Find where the given text appears and provide that cell's center as [x, y] coordinate. 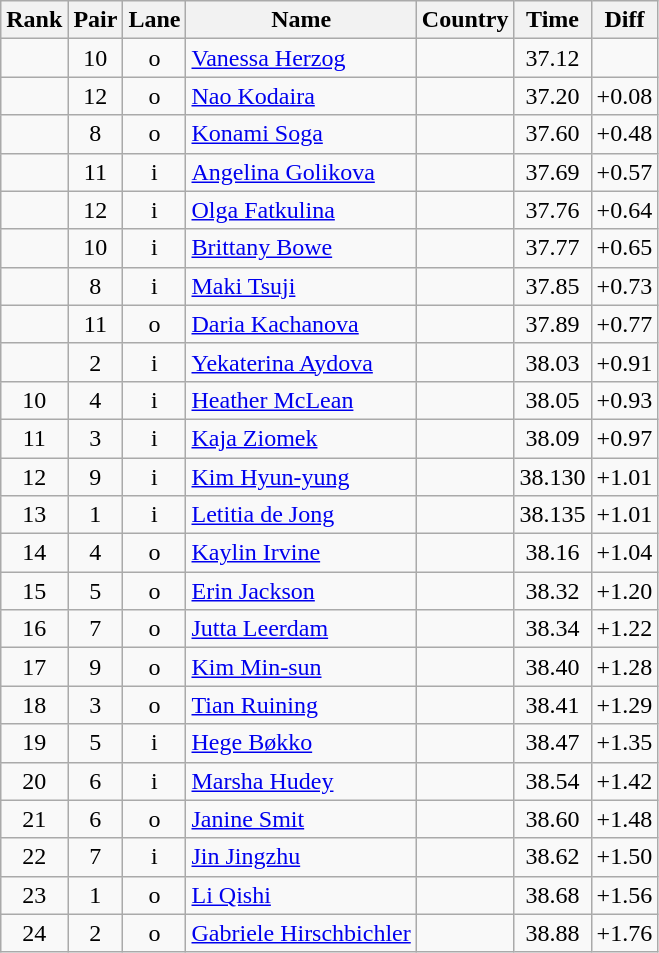
38.16 [552, 553]
Tian Ruining [301, 705]
Pair [96, 20]
38.47 [552, 743]
+1.42 [624, 781]
Angelina Golikova [301, 172]
38.40 [552, 667]
37.77 [552, 248]
Letitia de Jong [301, 515]
Erin Jackson [301, 591]
38.54 [552, 781]
Kim Hyun-yung [301, 477]
38.60 [552, 819]
Maki Tsuji [301, 286]
+1.20 [624, 591]
37.89 [552, 324]
38.88 [552, 933]
Daria Kachanova [301, 324]
15 [34, 591]
+1.35 [624, 743]
Kim Min-sun [301, 667]
Janine Smit [301, 819]
+0.48 [624, 134]
+1.28 [624, 667]
Nao Kodaira [301, 96]
16 [34, 629]
Kaylin Irvine [301, 553]
14 [34, 553]
37.60 [552, 134]
Country [465, 20]
17 [34, 667]
Gabriele Hirschbichler [301, 933]
+0.64 [624, 210]
+0.65 [624, 248]
13 [34, 515]
Diff [624, 20]
38.34 [552, 629]
+0.77 [624, 324]
19 [34, 743]
38.68 [552, 895]
37.12 [552, 58]
+0.93 [624, 400]
38.62 [552, 857]
37.76 [552, 210]
Brittany Bowe [301, 248]
+0.08 [624, 96]
37.85 [552, 286]
23 [34, 895]
38.09 [552, 438]
38.130 [552, 477]
Marsha Hudey [301, 781]
Jutta Leerdam [301, 629]
+1.76 [624, 933]
38.32 [552, 591]
+1.04 [624, 553]
+0.91 [624, 362]
Heather McLean [301, 400]
38.05 [552, 400]
+1.50 [624, 857]
21 [34, 819]
Yekaterina Aydova [301, 362]
18 [34, 705]
38.135 [552, 515]
+0.73 [624, 286]
Olga Fatkulina [301, 210]
Rank [34, 20]
Name [301, 20]
Jin Jingzhu [301, 857]
37.20 [552, 96]
24 [34, 933]
Hege Bøkko [301, 743]
Li Qishi [301, 895]
+1.48 [624, 819]
Vanessa Herzog [301, 58]
+1.22 [624, 629]
38.41 [552, 705]
20 [34, 781]
+1.29 [624, 705]
Kaja Ziomek [301, 438]
+0.57 [624, 172]
+0.97 [624, 438]
22 [34, 857]
+1.56 [624, 895]
38.03 [552, 362]
Lane [154, 20]
37.69 [552, 172]
Time [552, 20]
Konami Soga [301, 134]
